For the text-containing cell, return its midpoint in [X, Y] coordinate format. 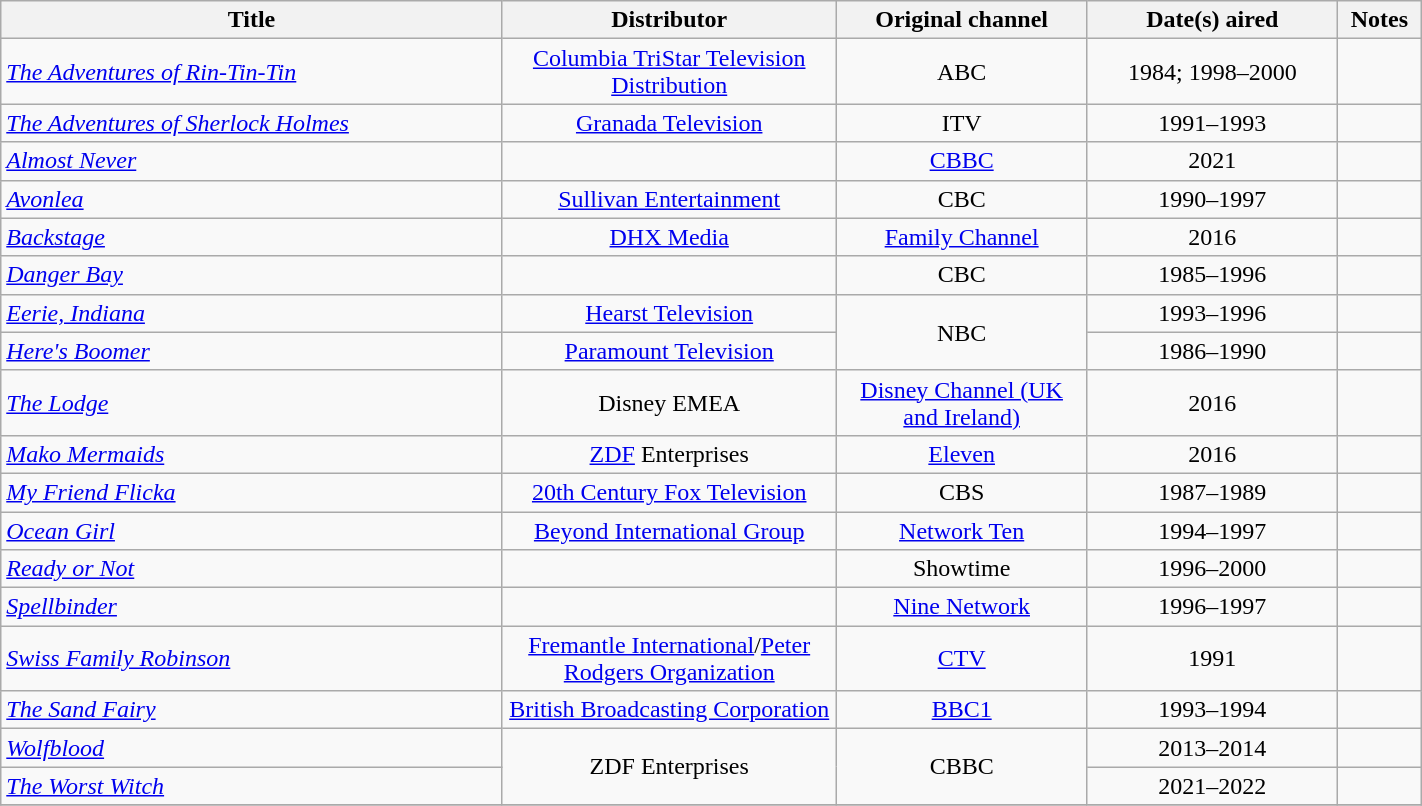
Date(s) aired [1212, 20]
Family Channel [962, 237]
Eleven [962, 454]
My Friend Flicka [252, 492]
Swiss Family Robinson [252, 658]
1996–1997 [1212, 607]
Here's Boomer [252, 351]
2021 [1212, 161]
1986–1990 [1212, 351]
2021–2022 [1212, 786]
BBC1 [962, 710]
Original channel [962, 20]
Sullivan Entertainment [669, 199]
The Adventures of Sherlock Holmes [252, 123]
ITV [962, 123]
Paramount Television [669, 351]
1987–1989 [1212, 492]
The Lodge [252, 402]
Ocean Girl [252, 531]
1993–1996 [1212, 313]
Wolfblood [252, 748]
1996–2000 [1212, 569]
CBS [962, 492]
Ready or Not [252, 569]
2013–2014 [1212, 748]
The Sand Fairy [252, 710]
1991–1993 [1212, 123]
20th Century Fox Television [669, 492]
The Adventures of Rin-Tin-Tin [252, 72]
Granada Television [669, 123]
Beyond International Group [669, 531]
Notes [1380, 20]
British Broadcasting Corporation [669, 710]
The Worst Witch [252, 786]
Distributor [669, 20]
Network Ten [962, 531]
Almost Never [252, 161]
1993–1994 [1212, 710]
1994–1997 [1212, 531]
ABC [962, 72]
Mako Mermaids [252, 454]
NBC [962, 332]
Hearst Television [669, 313]
DHX Media [669, 237]
Backstage [252, 237]
Showtime [962, 569]
Columbia TriStar Television Distribution [669, 72]
Nine Network [962, 607]
Disney EMEA [669, 402]
Disney Channel (UK and Ireland) [962, 402]
1984; 1998–2000 [1212, 72]
Title [252, 20]
Eerie, Indiana [252, 313]
Danger Bay [252, 275]
1985–1996 [1212, 275]
Fremantle International/Peter Rodgers Organization [669, 658]
1991 [1212, 658]
CTV [962, 658]
1990–1997 [1212, 199]
Avonlea [252, 199]
Spellbinder [252, 607]
